Extract the (X, Y) coordinate from the center of the cell holding the provided text.  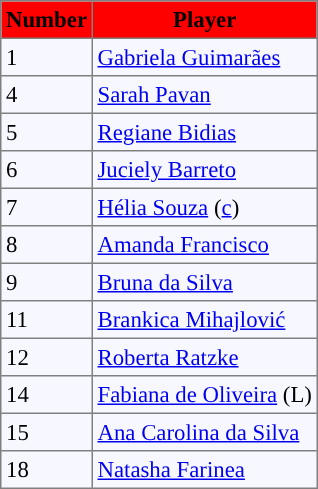
Juciely Barreto (204, 170)
Brankica Mihajlović (204, 320)
15 (47, 432)
Bruna da Silva (204, 282)
4 (47, 95)
18 (47, 470)
7 (47, 207)
Number (47, 20)
Regiane Bidias (204, 132)
Player (204, 20)
11 (47, 320)
Gabriela Guimarães (204, 57)
9 (47, 282)
6 (47, 170)
12 (47, 357)
Ana Carolina da Silva (204, 432)
Amanda Francisco (204, 245)
14 (47, 395)
Fabiana de Oliveira (L) (204, 395)
Roberta Ratzke (204, 357)
Natasha Farinea (204, 470)
5 (47, 132)
Hélia Souza (c) (204, 207)
8 (47, 245)
1 (47, 57)
Sarah Pavan (204, 95)
